Return the (x, y) coordinate for the center point of the cell that contains the specified text.  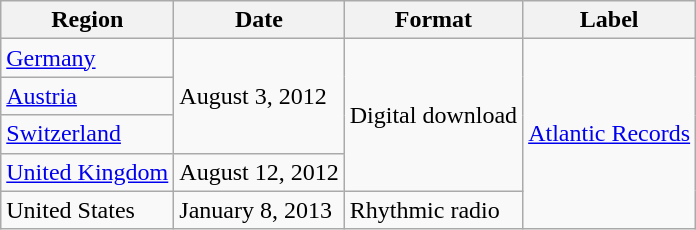
Switzerland (88, 134)
Date (259, 20)
Austria (88, 96)
August 12, 2012 (259, 172)
August 3, 2012 (259, 96)
Label (610, 20)
Atlantic Records (610, 134)
January 8, 2013 (259, 210)
Germany (88, 58)
Format (433, 20)
Rhythmic radio (433, 210)
United States (88, 210)
United Kingdom (88, 172)
Region (88, 20)
Digital download (433, 115)
